Pinpoint the cell where the given text exists, returning its [x, y] midpoint coordinate. 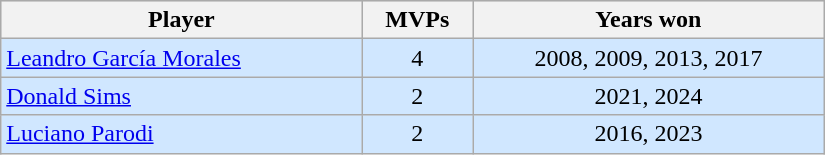
Years won [648, 20]
4 [417, 58]
Luciano Parodi [182, 134]
2021, 2024 [648, 96]
2008, 2009, 2013, 2017 [648, 58]
MVPs [417, 20]
Leandro García Morales [182, 58]
Player [182, 20]
2016, 2023 [648, 134]
Donald Sims [182, 96]
